For the text-containing cell, return its midpoint in (X, Y) coordinate format. 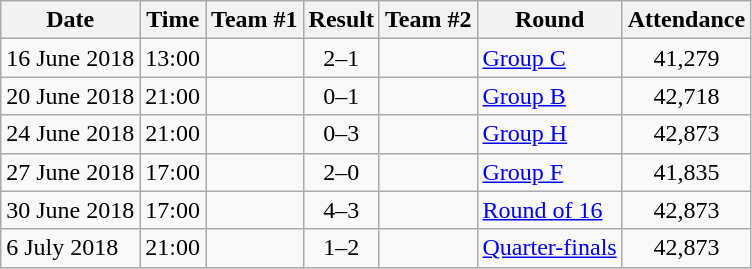
2–1 (341, 58)
41,279 (686, 58)
41,835 (686, 172)
24 June 2018 (70, 134)
Group B (550, 96)
Group F (550, 172)
20 June 2018 (70, 96)
13:00 (173, 58)
Round (550, 20)
0–1 (341, 96)
4–3 (341, 210)
Attendance (686, 20)
1–2 (341, 248)
0–3 (341, 134)
30 June 2018 (70, 210)
2–0 (341, 172)
Time (173, 20)
Group H (550, 134)
Quarter-finals (550, 248)
16 June 2018 (70, 58)
Result (341, 20)
Team #2 (428, 20)
Round of 16 (550, 210)
Date (70, 20)
6 July 2018 (70, 248)
27 June 2018 (70, 172)
42,718 (686, 96)
Group C (550, 58)
Team #1 (255, 20)
